Determine the [X, Y] coordinate at the center of the cell enclosing the given text.  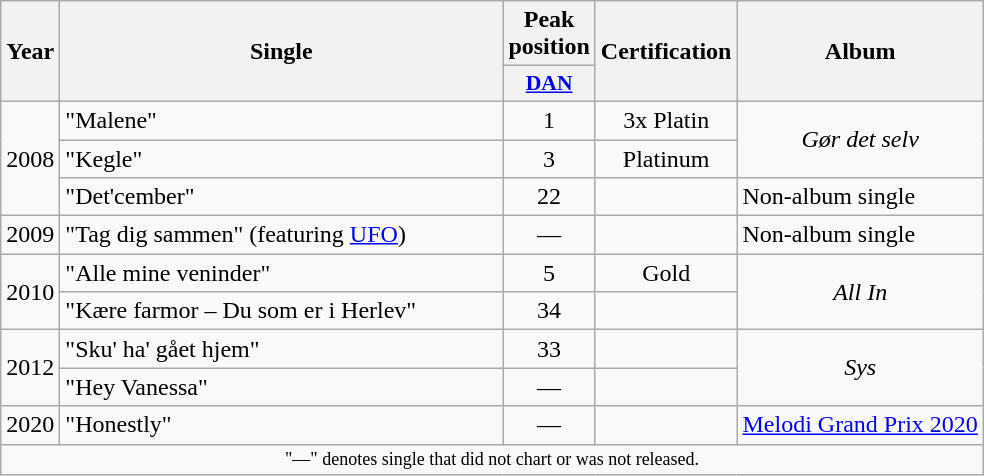
Sys [860, 368]
Peak position [549, 34]
"Kegle" [282, 159]
22 [549, 197]
33 [549, 349]
"Alle mine veninder" [282, 273]
3 [549, 159]
3x Platin [666, 120]
Album [860, 52]
"Tag dig sammen" (featuring UFO) [282, 235]
5 [549, 273]
"Sku' ha' gået hjem" [282, 349]
34 [549, 311]
2020 [30, 425]
All In [860, 292]
2009 [30, 235]
"Hey Vanessa" [282, 387]
"Malene" [282, 120]
2010 [30, 292]
"Det'cember" [282, 197]
"Honestly" [282, 425]
1 [549, 120]
"—" denotes single that did not chart or was not released. [492, 460]
2012 [30, 368]
Year [30, 52]
Single [282, 52]
DAN [549, 84]
"Kære farmor – Du som er i Herlev" [282, 311]
Melodi Grand Prix 2020 [860, 425]
Certification [666, 52]
2008 [30, 158]
Platinum [666, 159]
Gold [666, 273]
Gør det selv [860, 139]
